Output the [X, Y] coordinate of the center of the cell containing the given text.  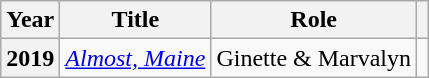
Year [30, 20]
Role [314, 20]
Ginette & Marvalyn [314, 58]
Title [136, 20]
Almost, Maine [136, 58]
2019 [30, 58]
